For the text-containing cell, return its midpoint in (x, y) coordinate format. 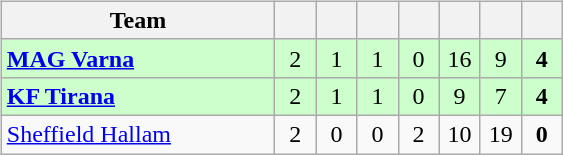
16 (460, 58)
10 (460, 134)
19 (500, 134)
Sheffield Hallam (138, 134)
7 (500, 96)
Team (138, 20)
MAG Varna (138, 58)
KF Tirana (138, 96)
